Return [X, Y] of the center of cell containing provided text 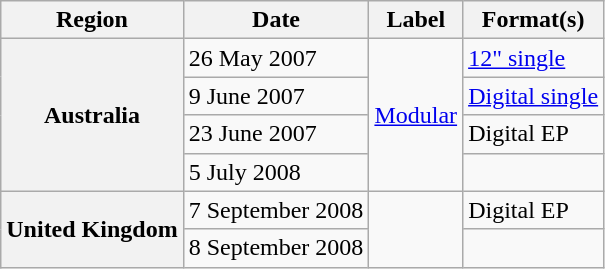
9 June 2007 [276, 96]
Digital single [534, 96]
Label [416, 20]
Australia [92, 115]
Region [92, 20]
8 September 2008 [276, 248]
United Kingdom [92, 229]
Date [276, 20]
7 September 2008 [276, 210]
Format(s) [534, 20]
12" single [534, 58]
23 June 2007 [276, 134]
26 May 2007 [276, 58]
5 July 2008 [276, 172]
Modular [416, 115]
